Extract the (x, y) coordinate from the center of the cell holding the provided text.  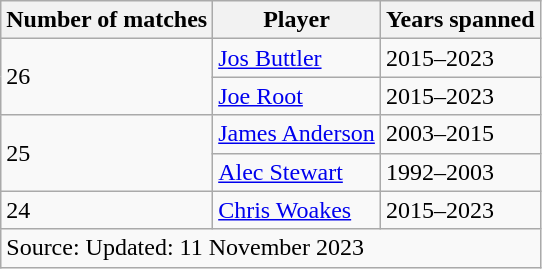
25 (107, 153)
24 (107, 210)
James Anderson (297, 134)
Source: Updated: 11 November 2023 (270, 248)
Chris Woakes (297, 210)
Years spanned (460, 20)
2003–2015 (460, 134)
Player (297, 20)
1992–2003 (460, 172)
Number of matches (107, 20)
Joe Root (297, 96)
Alec Stewart (297, 172)
26 (107, 77)
Jos Buttler (297, 58)
